Return [x, y] of the center of cell containing provided text 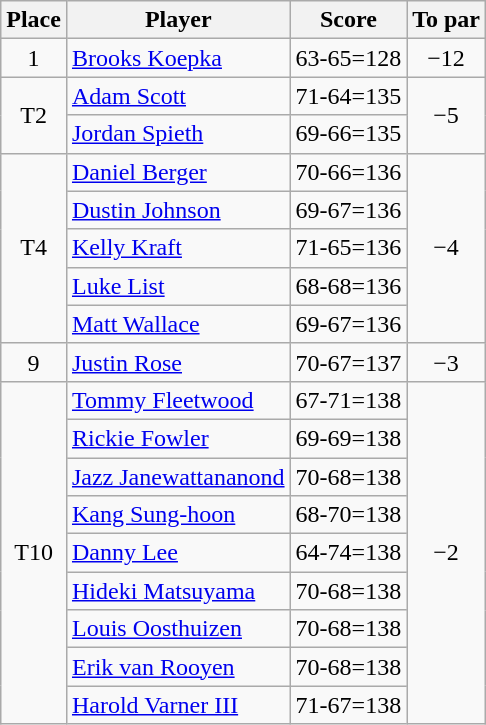
Jordan Spieth [178, 134]
Kelly Kraft [178, 248]
Adam Scott [178, 96]
−2 [446, 552]
To par [446, 20]
Brooks Koepka [178, 58]
Rickie Fowler [178, 438]
T2 [34, 115]
T10 [34, 552]
Harold Varner III [178, 705]
Place [34, 20]
1 [34, 58]
Justin Rose [178, 362]
68-70=138 [348, 515]
70-66=136 [348, 172]
−12 [446, 58]
64-74=138 [348, 553]
Danny Lee [178, 553]
69-69=138 [348, 438]
Kang Sung-hoon [178, 515]
70-67=137 [348, 362]
71-67=138 [348, 705]
63-65=128 [348, 58]
71-64=135 [348, 96]
Dustin Johnson [178, 210]
Luke List [178, 286]
Daniel Berger [178, 172]
−3 [446, 362]
Erik van Rooyen [178, 667]
T4 [34, 248]
Jazz Janewattananond [178, 477]
9 [34, 362]
Tommy Fleetwood [178, 400]
Player [178, 20]
−5 [446, 115]
−4 [446, 248]
71-65=136 [348, 248]
Hideki Matsuyama [178, 591]
Matt Wallace [178, 324]
69-66=135 [348, 134]
Louis Oosthuizen [178, 629]
Score [348, 20]
68-68=136 [348, 286]
67-71=138 [348, 400]
